Provide the (X, Y) coordinate of the cell's center where the given text is located.  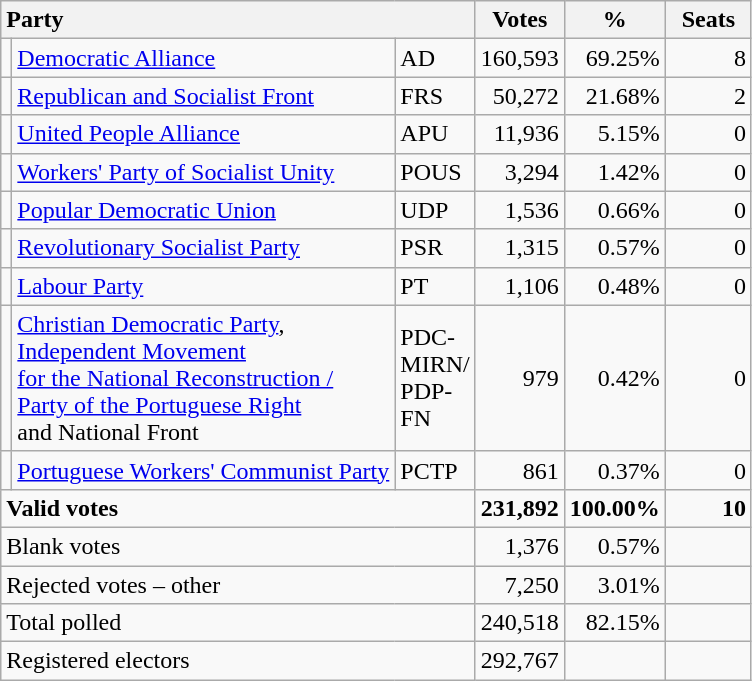
2 (708, 96)
861 (520, 470)
160,593 (520, 58)
% (614, 20)
APU (435, 134)
69.25% (614, 58)
50,272 (520, 96)
Party (238, 20)
0.66% (614, 210)
PSR (435, 248)
Revolutionary Socialist Party (204, 248)
Labour Party (204, 286)
5.15% (614, 134)
0.42% (614, 378)
1.42% (614, 172)
PCTP (435, 470)
11,936 (520, 134)
8 (708, 58)
Republican and Socialist Front (204, 96)
1,106 (520, 286)
POUS (435, 172)
3.01% (614, 585)
82.15% (614, 623)
292,767 (520, 661)
PT (435, 286)
Valid votes (238, 508)
0.48% (614, 286)
Blank votes (238, 546)
FRS (435, 96)
Total polled (238, 623)
Portuguese Workers' Communist Party (204, 470)
1,315 (520, 248)
3,294 (520, 172)
7,250 (520, 585)
PDC-MIRN/PDP-FN (435, 378)
1,536 (520, 210)
1,376 (520, 546)
10 (708, 508)
Rejected votes – other (238, 585)
Votes (520, 20)
100.00% (614, 508)
Registered electors (238, 661)
979 (520, 378)
21.68% (614, 96)
Democratic Alliance (204, 58)
Popular Democratic Union (204, 210)
United People Alliance (204, 134)
231,892 (520, 508)
Workers' Party of Socialist Unity (204, 172)
AD (435, 58)
240,518 (520, 623)
Seats (708, 20)
0.37% (614, 470)
Christian Democratic Party,Independent Movementfor the National Reconstruction /Party of the Portuguese Rightand National Front (204, 378)
UDP (435, 210)
